Search for the cell housing the specified text and yield its (X, Y) center coordinate. 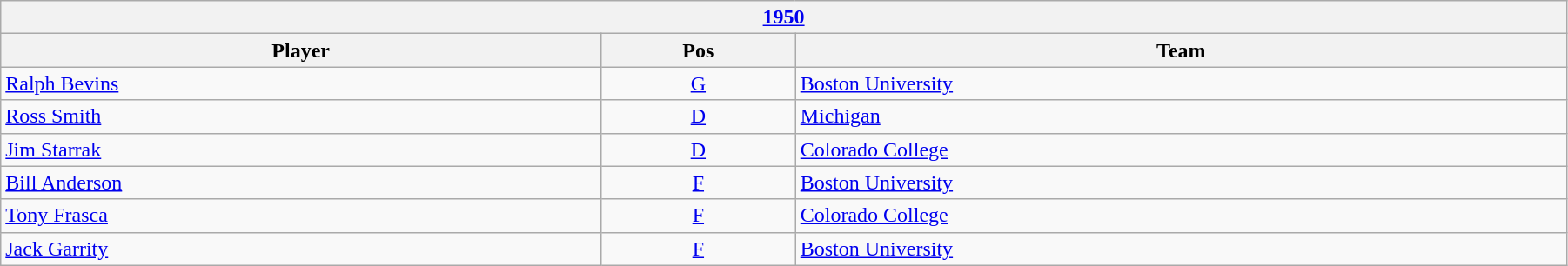
Michigan (1181, 116)
Ross Smith (301, 116)
Jim Starrak (301, 150)
Tony Frasca (301, 216)
Bill Anderson (301, 183)
Ralph Bevins (301, 83)
Team (1181, 50)
G (698, 83)
1950 (784, 17)
Jack Garrity (301, 249)
Pos (698, 50)
Player (301, 50)
